Provide the (x, y) coordinate of the cell's center where the given text is located.  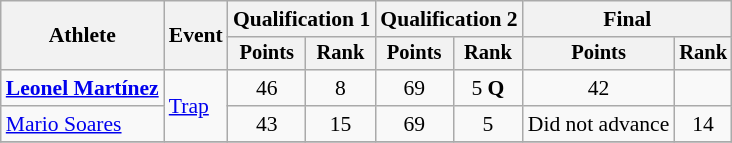
Qualification 2 (448, 19)
Leonel Martínez (82, 88)
42 (599, 88)
8 (341, 88)
5 Q (488, 88)
Mario Soares (82, 124)
Did not advance (599, 124)
46 (267, 88)
Qualification 1 (302, 19)
Event (196, 36)
14 (703, 124)
Trap (196, 106)
Athlete (82, 36)
43 (267, 124)
5 (488, 124)
15 (341, 124)
Final (628, 19)
